Return (x, y) of the center of cell containing provided text 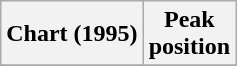
Chart (1995) (72, 34)
Peakposition (189, 34)
